Pinpoint the cell where the given text exists, returning its [X, Y] midpoint coordinate. 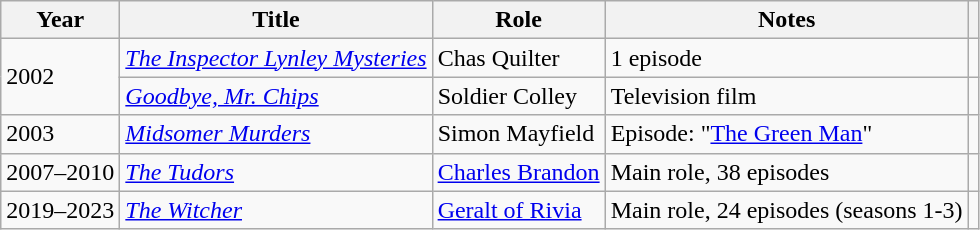
1 episode [786, 58]
Soldier Colley [518, 96]
2002 [60, 77]
The Witcher [276, 210]
Midsomer Murders [276, 134]
Television film [786, 96]
Simon Mayfield [518, 134]
2019–2023 [60, 210]
The Tudors [276, 172]
Charles Brandon [518, 172]
Role [518, 20]
Title [276, 20]
Episode: "The Green Man" [786, 134]
Main role, 38 episodes [786, 172]
Geralt of Rivia [518, 210]
The Inspector Lynley Mysteries [276, 58]
Main role, 24 episodes (seasons 1-3) [786, 210]
2007–2010 [60, 172]
Chas Quilter [518, 58]
Goodbye, Mr. Chips [276, 96]
Year [60, 20]
Notes [786, 20]
2003 [60, 134]
